Return [X, Y] of the center of cell containing provided text 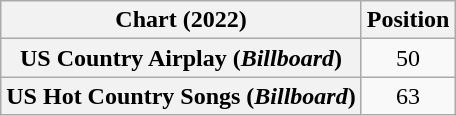
Position [408, 20]
US Hot Country Songs (Billboard) [181, 96]
Chart (2022) [181, 20]
US Country Airplay (Billboard) [181, 58]
63 [408, 96]
50 [408, 58]
